Detect which cell encompasses the target text, then output its (X, Y) center coordinate. 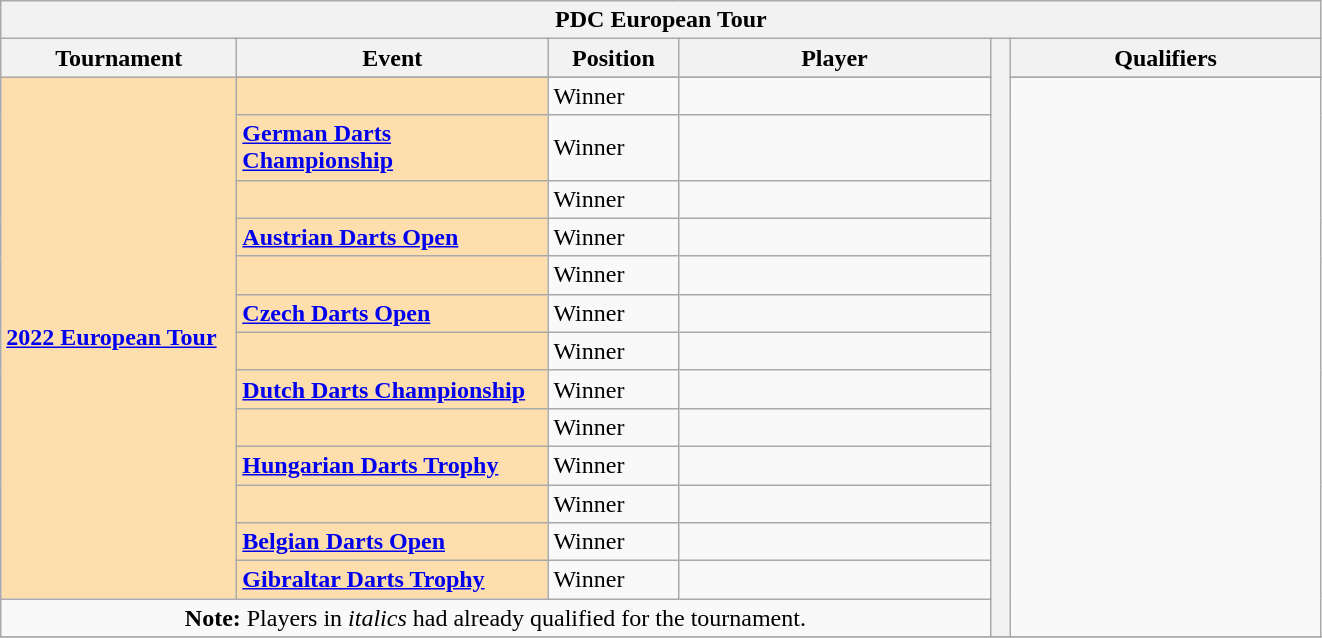
Note: Players in italics had already qualified for the tournament. (496, 618)
Austrian Darts Open (392, 237)
Tournament (119, 58)
Player (834, 58)
2022 European Tour (119, 338)
Position (614, 58)
Event (392, 58)
Qualifiers (1166, 58)
Dutch Darts Championship (392, 389)
Czech Darts Open (392, 313)
PDC European Tour (661, 20)
Hungarian Darts Trophy (392, 465)
German Darts Championship (392, 148)
Belgian Darts Open (392, 542)
Gibraltar Darts Trophy (392, 580)
